Locate the cell with the specified text and output its [X, Y] center coordinate. 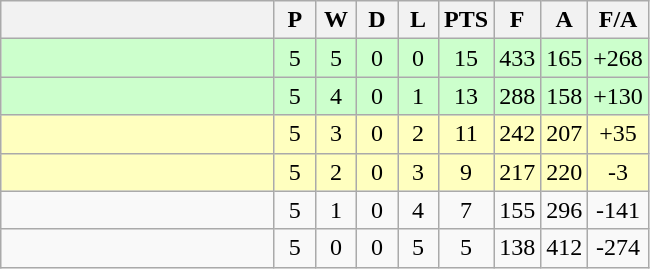
W [336, 20]
-3 [618, 172]
138 [518, 248]
296 [564, 210]
207 [564, 134]
9 [466, 172]
165 [564, 58]
A [564, 20]
F/A [618, 20]
PTS [466, 20]
11 [466, 134]
155 [518, 210]
D [376, 20]
220 [564, 172]
158 [564, 96]
+35 [618, 134]
217 [518, 172]
242 [518, 134]
+268 [618, 58]
F [518, 20]
P [294, 20]
13 [466, 96]
L [418, 20]
15 [466, 58]
433 [518, 58]
412 [564, 248]
7 [466, 210]
-274 [618, 248]
+130 [618, 96]
-141 [618, 210]
288 [518, 96]
